Detect which cell encompasses the target text, then output its [X, Y] center coordinate. 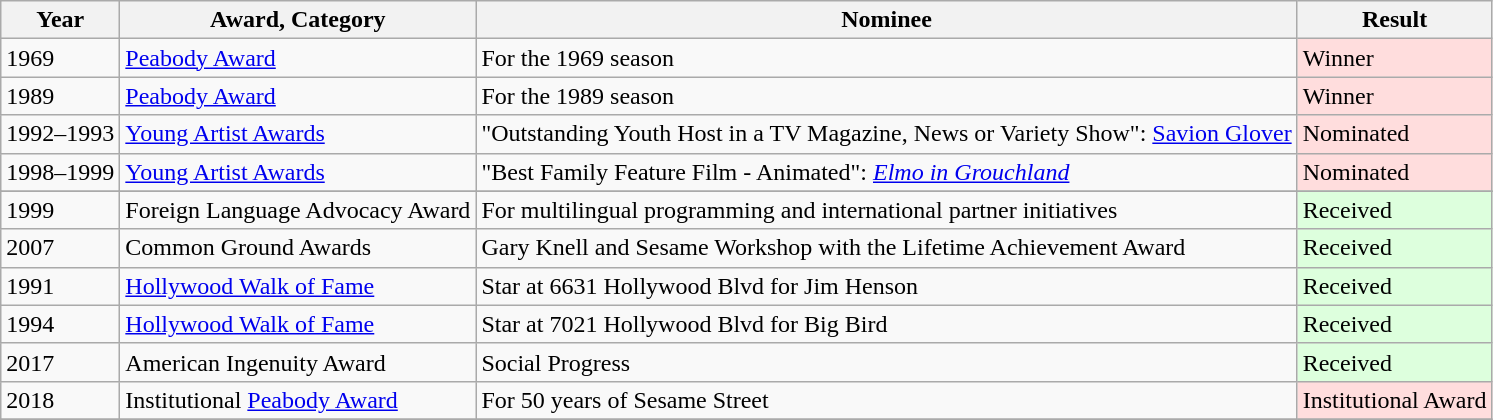
Institutional Peabody Award [298, 400]
1994 [60, 324]
Result [1394, 20]
1989 [60, 96]
Star at 6631 Hollywood Blvd for Jim Henson [886, 286]
2018 [60, 400]
Award, Category [298, 20]
"Best Family Feature Film - Animated": Elmo in Grouchland [886, 172]
2007 [60, 248]
Gary Knell and Sesame Workshop with the Lifetime Achievement Award [886, 248]
Star at 7021 Hollywood Blvd for Big Bird [886, 324]
1998–1999 [60, 172]
American Ingenuity Award [298, 362]
Year [60, 20]
For the 1989 season [886, 96]
"Outstanding Youth Host in a TV Magazine, News or Variety Show": Savion Glover [886, 134]
Common Ground Awards [298, 248]
Institutional Award [1394, 400]
1991 [60, 286]
2017 [60, 362]
For multilingual programming and international partner initiatives [886, 210]
For the 1969 season [886, 58]
1992–1993 [60, 134]
1999 [60, 210]
For 50 years of Sesame Street [886, 400]
1969 [60, 58]
Social Progress [886, 362]
Nominee [886, 20]
Foreign Language Advocacy Award [298, 210]
